For the text-containing cell, return its midpoint in [X, Y] coordinate format. 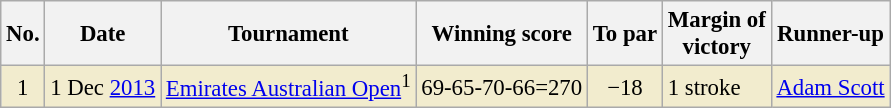
No. [23, 34]
69-65-70-66=270 [502, 87]
Adam Scott [830, 87]
Winning score [502, 34]
Runner-up [830, 34]
To par [624, 34]
1 [23, 87]
1 stroke [716, 87]
Emirates Australian Open1 [288, 87]
1 Dec 2013 [103, 87]
Tournament [288, 34]
Date [103, 34]
Margin ofvictory [716, 34]
−18 [624, 87]
